Identify which cell holds the provided text, then report its (X, Y) central coordinate. 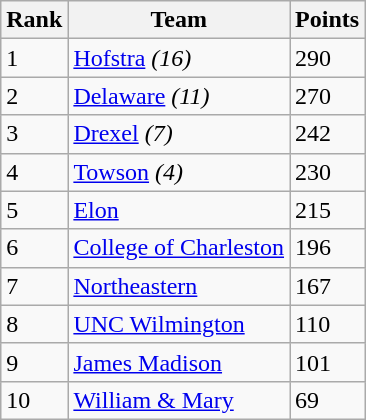
Points (328, 20)
Hofstra (16) (179, 58)
James Madison (179, 362)
Towson (4) (179, 172)
2 (34, 96)
196 (328, 248)
6 (34, 248)
8 (34, 324)
Northeastern (179, 286)
230 (328, 172)
Team (179, 20)
4 (34, 172)
242 (328, 134)
UNC Wilmington (179, 324)
9 (34, 362)
William & Mary (179, 400)
Delaware (11) (179, 96)
3 (34, 134)
Drexel (7) (179, 134)
7 (34, 286)
110 (328, 324)
215 (328, 210)
5 (34, 210)
69 (328, 400)
Elon (179, 210)
270 (328, 96)
10 (34, 400)
167 (328, 286)
1 (34, 58)
290 (328, 58)
101 (328, 362)
College of Charleston (179, 248)
Rank (34, 20)
